Locate the cell with the specified text and output its [x, y] center coordinate. 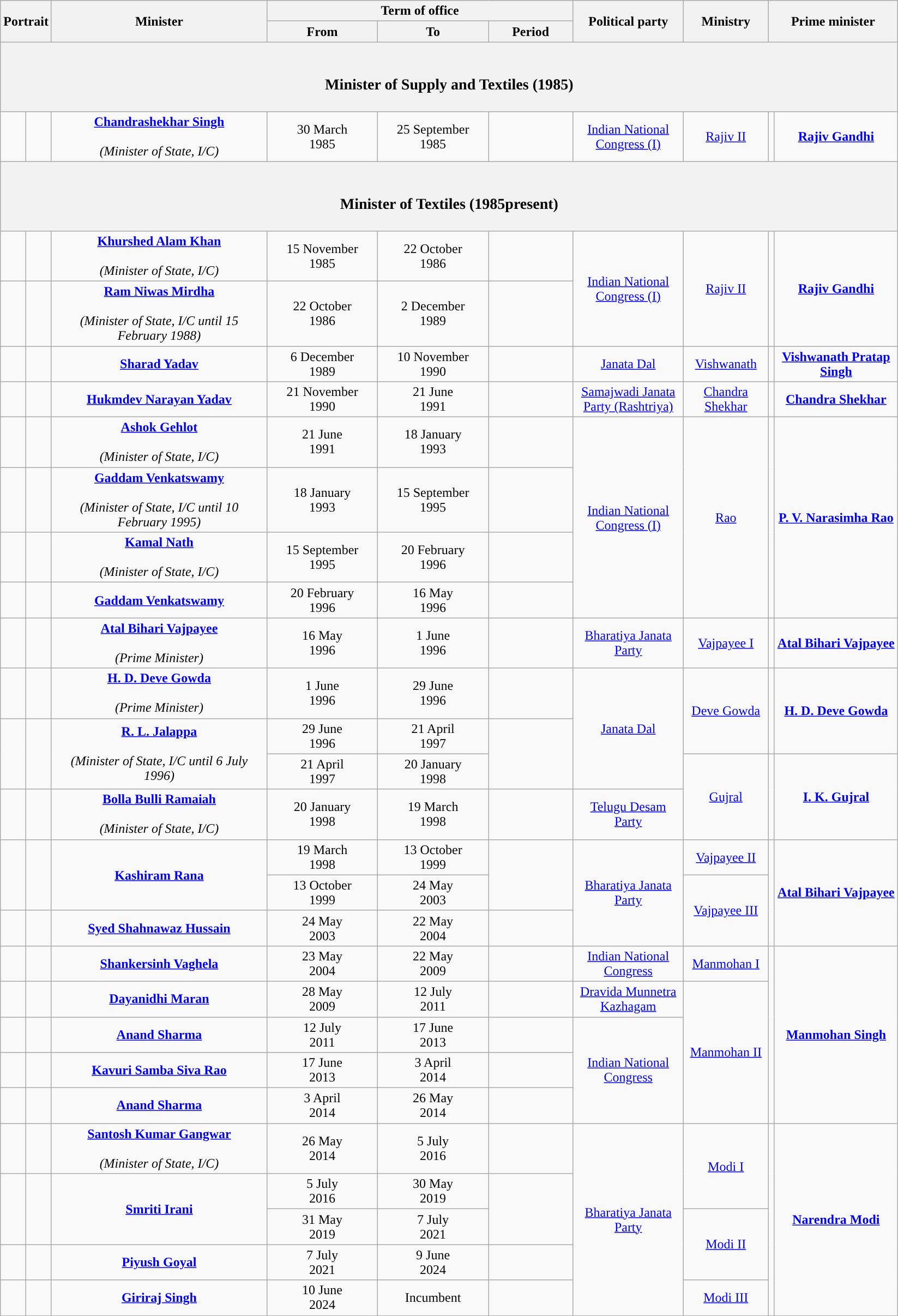
Kashiram Rana [159, 875]
Dravida Munnetra Kazhagam [628, 999]
Manmohan Singh [836, 1034]
Period [531, 32]
Dayanidhi Maran [159, 999]
Manmohan I [726, 963]
Santosh Kumar Gangwar(Minister of State, I/C) [159, 1149]
25 September1985 [433, 136]
Minister of Textiles (1985present) [449, 196]
From [322, 32]
Modi I [726, 1166]
Manmohan II [726, 1052]
Modi III [726, 1298]
Political party [628, 21]
15 November1985 [322, 256]
21 November1990 [322, 399]
Narendra Modi [836, 1219]
Vajpayee III [726, 910]
Bolla Bulli Ramaiah(Minister of State, I/C) [159, 814]
28 May2009 [322, 999]
Sharad Yadav [159, 363]
30 May2019 [433, 1191]
2 December1989 [433, 313]
Shankersinh Vaghela [159, 963]
Vishwanath Pratap Singh [836, 363]
Chandrashekhar Singh(Minister of State, I/C) [159, 136]
31 May2019 [322, 1227]
Telugu Desam Party [628, 814]
Kavuri Samba Siva Rao [159, 1070]
Deve Gowda [726, 711]
Portrait [26, 21]
R. L. Jalappa(Minister of State, I/C until 6 July 1996) [159, 754]
Term of office [420, 11]
Incumbent [433, 1298]
Prime minister [833, 21]
Atal Bihari Vajpayee(Prime Minister) [159, 643]
Rao [726, 518]
30 March1985 [322, 136]
Smriti Irani [159, 1209]
Vajpayee I [726, 643]
Gaddam Venkatswamy [159, 600]
22 May2004 [433, 928]
Hukmdev Narayan Yadav [159, 399]
Piyush Goyal [159, 1262]
Minister [159, 21]
I. K. Gujral [836, 796]
Gujral [726, 796]
Giriraj Singh [159, 1298]
Vishwanath [726, 363]
Syed Shahnawaz Hussain [159, 928]
23 May2004 [322, 963]
9 June2024 [433, 1262]
6 December1989 [322, 363]
P. V. Narasimha Rao [836, 518]
Ram Niwas Mirdha(Minister of State, I/C until 15 February 1988) [159, 313]
10 June2024 [322, 1298]
Ashok Gehlot(Minister of State, I/C) [159, 442]
Minister of Supply and Textiles (1985) [449, 76]
Gaddam Venkatswamy(Minister of State, I/C until 10 February 1995) [159, 500]
Ministry [726, 21]
Samajwadi Janata Party (Rashtriya) [628, 399]
Khurshed Alam Khan(Minister of State, I/C) [159, 256]
10 November1990 [433, 363]
H. D. Deve Gowda(Prime Minister) [159, 693]
Modi II [726, 1245]
22 May2009 [433, 963]
Vajpayee II [726, 857]
Kamal Nath(Minister of State, I/C) [159, 557]
To [433, 32]
H. D. Deve Gowda [836, 711]
